Search for the cell housing the specified text and yield its [x, y] center coordinate. 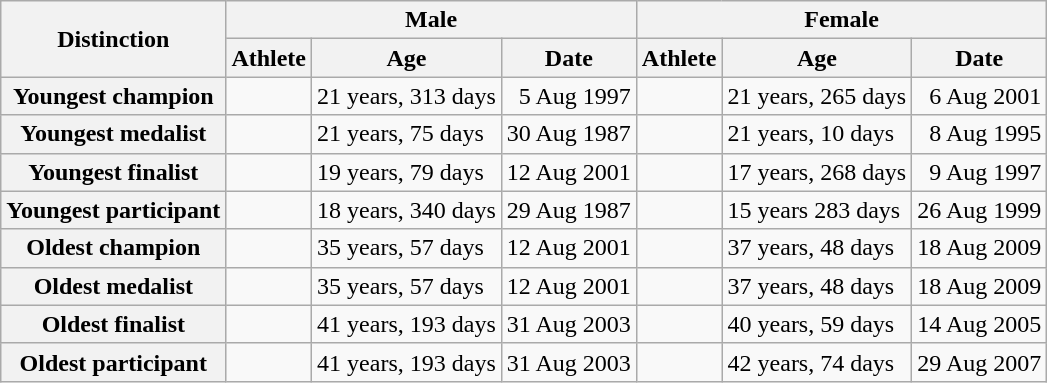
Oldest champion [114, 248]
15 years 283 days [817, 210]
6 Aug 2001 [980, 96]
19 years, 79 days [407, 172]
21 years, 313 days [407, 96]
Female [841, 20]
30 Aug 1987 [568, 134]
29 Aug 2007 [980, 362]
5 Aug 1997 [568, 96]
18 years, 340 days [407, 210]
26 Aug 1999 [980, 210]
21 years, 265 days [817, 96]
Youngest participant [114, 210]
21 years, 75 days [407, 134]
14 Aug 2005 [980, 324]
Oldest finalist [114, 324]
29 Aug 1987 [568, 210]
Male [431, 20]
40 years, 59 days [817, 324]
Oldest medalist [114, 286]
Youngest finalist [114, 172]
17 years, 268 days [817, 172]
Youngest medalist [114, 134]
Oldest participant [114, 362]
Distinction [114, 39]
Youngest champion [114, 96]
42 years, 74 days [817, 362]
9 Aug 1997 [980, 172]
21 years, 10 days [817, 134]
8 Aug 1995 [980, 134]
